Scan for the cell matching the given text and deliver its [x, y] coordinate at center. 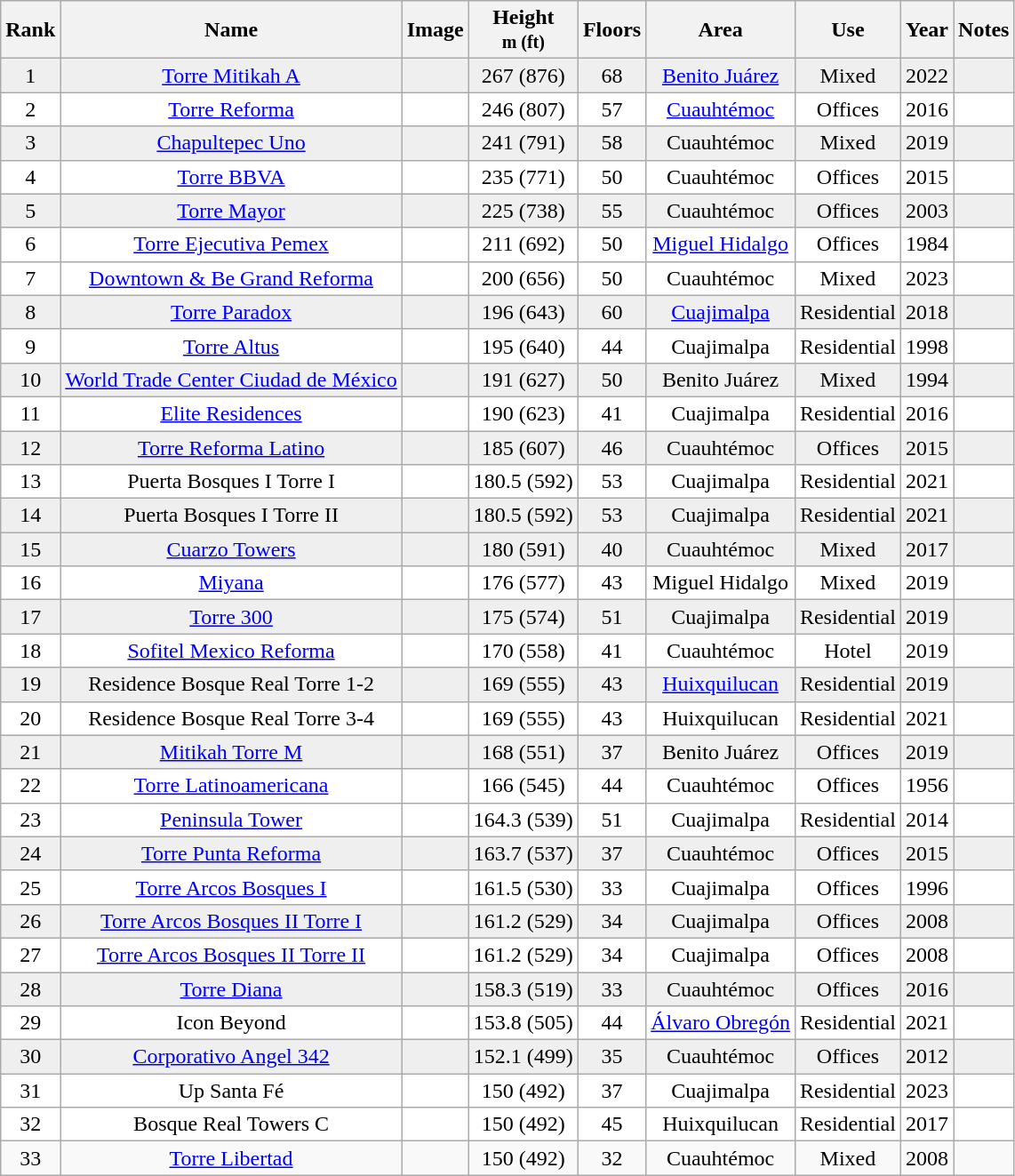
9 [30, 346]
Torre BBVA [231, 177]
Mitikah Torre M [231, 752]
235 (771) [523, 177]
Hotel [848, 651]
Puerta Bosques I Torre II [231, 516]
7 [30, 278]
Torre Arcos Bosques II Torre II [231, 955]
40 [611, 549]
161.5 (530) [523, 887]
Torre Mitikah A [231, 76]
166 (545) [523, 786]
18 [30, 651]
158.3 (519) [523, 989]
23 [30, 820]
Year [926, 30]
Torre Arcos Bosques II Torre I [231, 921]
2014 [926, 820]
170 (558) [523, 651]
176 (577) [523, 583]
Torre Altus [231, 346]
57 [611, 109]
Cuarzo Towers [231, 549]
Elite Residences [231, 413]
Torre Mayor [231, 211]
Miyana [231, 583]
168 (551) [523, 752]
163.7 (537) [523, 853]
Peninsula Tower [231, 820]
Name [231, 30]
Torre Arcos Bosques I [231, 887]
3 [30, 143]
246 (807) [523, 109]
16 [30, 583]
20 [30, 718]
19 [30, 684]
Torre Reforma [231, 109]
6 [30, 244]
2022 [926, 76]
Floors [611, 30]
153.8 (505) [523, 1023]
14 [30, 516]
Icon Beyond [231, 1023]
Torre Latinoamericana [231, 786]
4 [30, 177]
164.3 (539) [523, 820]
Image [436, 30]
241 (791) [523, 143]
1984 [926, 244]
Sofitel Mexico Reforma [231, 651]
31 [30, 1091]
21 [30, 752]
Chapultepec Uno [231, 143]
27 [30, 955]
1998 [926, 346]
Torre 300 [231, 617]
13 [30, 482]
2 [30, 109]
28 [30, 989]
Area [721, 30]
Torre Ejecutiva Pemex [231, 244]
Notes [984, 30]
195 (640) [523, 346]
8 [30, 312]
2012 [926, 1057]
22 [30, 786]
15 [30, 549]
Use [848, 30]
46 [611, 447]
211 (692) [523, 244]
58 [611, 143]
55 [611, 211]
11 [30, 413]
1956 [926, 786]
1 [30, 76]
180 (591) [523, 549]
Rank [30, 30]
Up Santa Fé [231, 1091]
24 [30, 853]
175 (574) [523, 617]
Bosque Real Towers C [231, 1124]
Residence Bosque Real Torre 1-2 [231, 684]
190 (623) [523, 413]
Torre Punta Reforma [231, 853]
1994 [926, 380]
Torre Reforma Latino [231, 447]
Torre Libertad [231, 1158]
196 (643) [523, 312]
Torre Diana [231, 989]
Álvaro Obregón [721, 1023]
World Trade Center Ciudad de México [231, 380]
200 (656) [523, 278]
5 [30, 211]
2018 [926, 312]
29 [30, 1023]
Torre Paradox [231, 312]
Heightm (ft) [523, 30]
2003 [926, 211]
17 [30, 617]
60 [611, 312]
Residence Bosque Real Torre 3-4 [231, 718]
185 (607) [523, 447]
152.1 (499) [523, 1057]
Downtown & Be Grand Reforma [231, 278]
30 [30, 1057]
267 (876) [523, 76]
12 [30, 447]
191 (627) [523, 380]
68 [611, 76]
225 (738) [523, 211]
Corporativo Angel 342 [231, 1057]
26 [30, 921]
35 [611, 1057]
25 [30, 887]
10 [30, 380]
45 [611, 1124]
1996 [926, 887]
Puerta Bosques I Torre I [231, 482]
